Detect which cell encompasses the target text, then output its (X, Y) center coordinate. 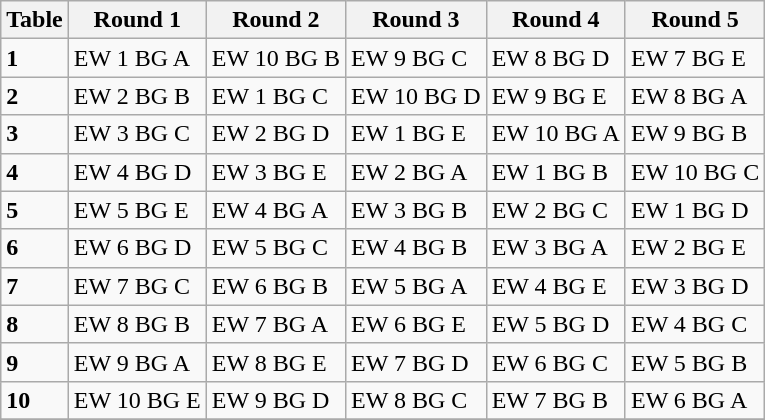
EW 1 BG C (276, 96)
EW 1 BG B (556, 172)
EW 1 BG E (416, 134)
7 (35, 286)
EW 3 BG C (137, 134)
EW 6 BG B (276, 286)
Round 2 (276, 20)
EW 7 BG A (276, 324)
EW 8 BG D (556, 58)
Round 4 (556, 20)
EW 8 BG B (137, 324)
EW 10 BG A (556, 134)
EW 5 BG B (694, 362)
EW 8 BG A (694, 96)
EW 7 BG C (137, 286)
EW 6 BG C (556, 362)
EW 4 BG D (137, 172)
EW 6 BG A (694, 400)
EW 9 BG B (694, 134)
EW 10 BG E (137, 400)
EW 3 BG A (556, 248)
EW 10 BG C (694, 172)
EW 5 BG C (276, 248)
EW 4 BG B (416, 248)
EW 7 BG B (556, 400)
EW 4 BG A (276, 210)
2 (35, 96)
EW 8 BG C (416, 400)
EW 1 BG A (137, 58)
EW 3 BG E (276, 172)
Round 5 (694, 20)
EW 10 BG D (416, 96)
EW 2 BG A (416, 172)
6 (35, 248)
EW 9 BG A (137, 362)
Round 3 (416, 20)
EW 6 BG E (416, 324)
EW 1 BG D (694, 210)
EW 7 BG E (694, 58)
EW 5 BG A (416, 286)
EW 2 BG E (694, 248)
EW 8 BG E (276, 362)
5 (35, 210)
EW 7 BG D (416, 362)
EW 9 BG D (276, 400)
EW 9 BG E (556, 96)
EW 6 BG D (137, 248)
Round 1 (137, 20)
EW 10 BG B (276, 58)
EW 2 BG B (137, 96)
EW 2 BG D (276, 134)
Table (35, 20)
EW 5 BG D (556, 324)
EW 9 BG C (416, 58)
4 (35, 172)
3 (35, 134)
EW 3 BG D (694, 286)
EW 3 BG B (416, 210)
EW 5 BG E (137, 210)
EW 2 BG C (556, 210)
EW 4 BG E (556, 286)
9 (35, 362)
1 (35, 58)
8 (35, 324)
10 (35, 400)
EW 4 BG C (694, 324)
